Provide the [x, y] coordinate of the cell's center where the given text is located.  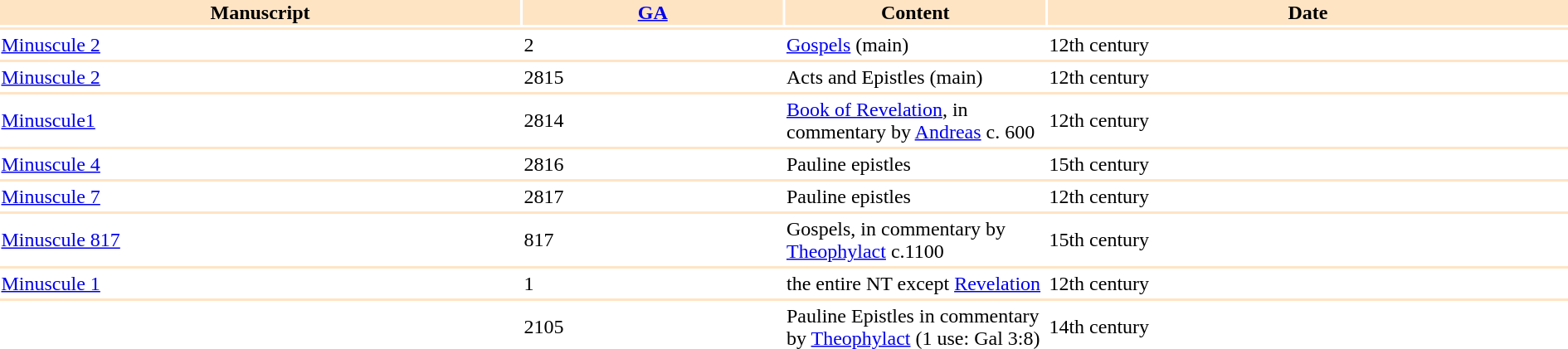
Content [914, 12]
Minuscule1 [261, 121]
2815 [652, 77]
817 [652, 240]
Manuscript [261, 12]
2 [652, 45]
Minuscule 1 [261, 284]
Minuscule 7 [261, 196]
1 [652, 284]
GA [652, 12]
2814 [652, 121]
Date [1307, 12]
the entire NT except Revelation [914, 284]
Acts and Epistles (main) [914, 77]
Gospels, in commentary by Theophylact c.1100 [914, 240]
2817 [652, 196]
Gospels (main) [914, 45]
2816 [652, 164]
Minuscule 4 [261, 164]
Book of Revelation, in commentary by Andreas c. 600 [914, 121]
Minuscule 817 [261, 240]
